For the text-containing cell, return its midpoint in [x, y] coordinate format. 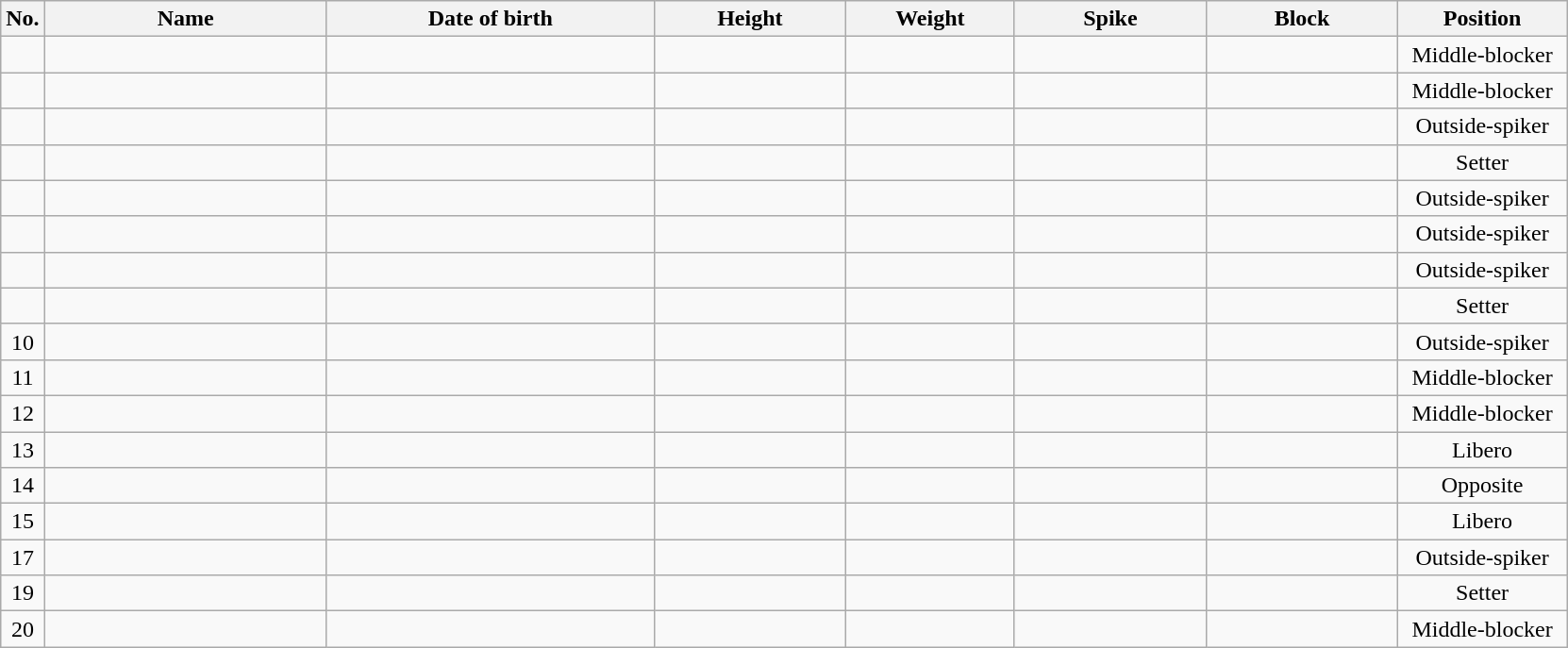
Spike [1109, 19]
Date of birth [491, 19]
15 [23, 522]
12 [23, 413]
No. [23, 19]
13 [23, 450]
Name [185, 19]
17 [23, 557]
10 [23, 341]
Height [749, 19]
14 [23, 486]
11 [23, 377]
20 [23, 629]
19 [23, 593]
Weight [930, 19]
Opposite [1483, 486]
Block [1302, 19]
Position [1483, 19]
